Provide the [X, Y] coordinate of the cell's center where the given text is located.  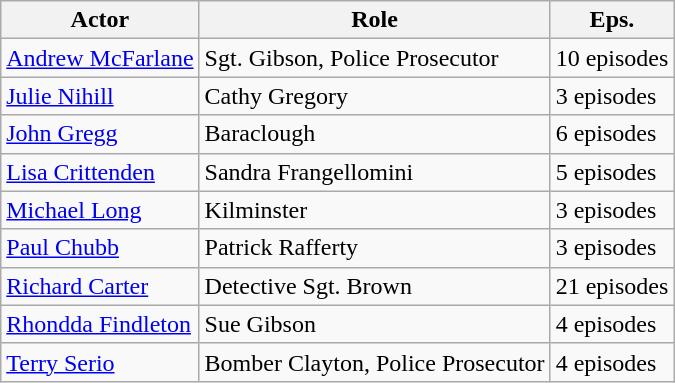
Sue Gibson [374, 324]
5 episodes [612, 172]
Role [374, 20]
Eps. [612, 20]
Baraclough [374, 134]
Sgt. Gibson, Police Prosecutor [374, 58]
Terry Serio [100, 362]
Kilminster [374, 210]
Rhondda Findleton [100, 324]
10 episodes [612, 58]
Patrick Rafferty [374, 248]
Richard Carter [100, 286]
Actor [100, 20]
Sandra Frangellomini [374, 172]
Andrew McFarlane [100, 58]
6 episodes [612, 134]
Detective Sgt. Brown [374, 286]
Michael Long [100, 210]
21 episodes [612, 286]
Paul Chubb [100, 248]
Cathy Gregory [374, 96]
Lisa Crittenden [100, 172]
John Gregg [100, 134]
Bomber Clayton, Police Prosecutor [374, 362]
Julie Nihill [100, 96]
